For the text-containing cell, return its midpoint in (x, y) coordinate format. 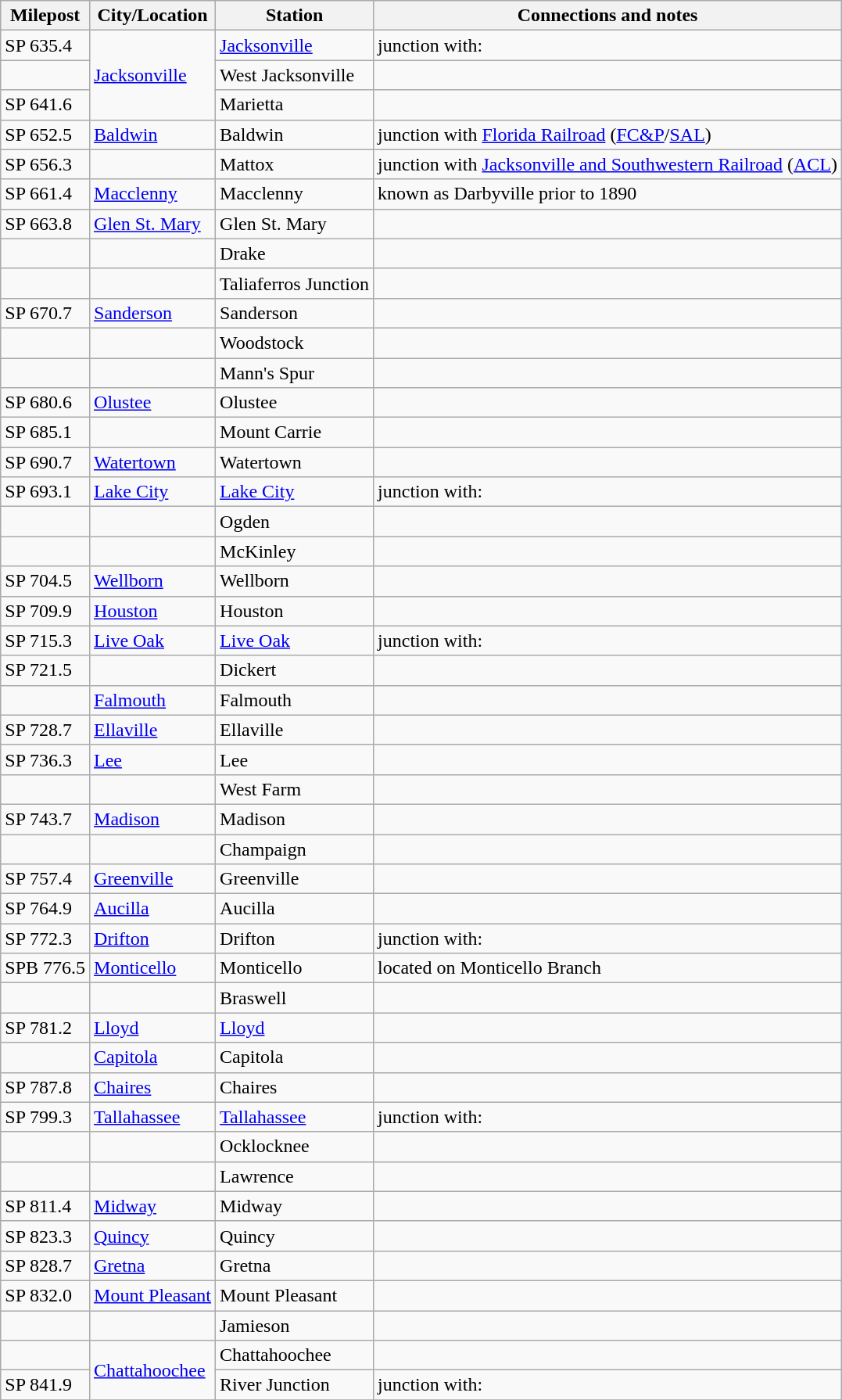
Connections and notes (608, 16)
known as Darbyville prior to 1890 (608, 194)
City/Location (153, 16)
SP 690.7 (45, 462)
McKinley (295, 551)
River Junction (295, 1385)
SP 704.5 (45, 581)
located on Monticello Branch (608, 968)
SP 736.3 (45, 759)
SP 635.4 (45, 45)
Champaign (295, 849)
SP 680.6 (45, 403)
Lawrence (295, 1176)
Drake (295, 253)
SP 693.1 (45, 492)
Jamieson (295, 1326)
Mount Carrie (295, 433)
SP 685.1 (45, 433)
Dickert (295, 670)
junction with Jacksonville and Southwestern Railroad (ACL) (608, 164)
SP 757.4 (45, 879)
SP 811.4 (45, 1206)
SP 663.8 (45, 224)
SP 715.3 (45, 641)
junction with Florida Railroad (FC&P/SAL) (608, 135)
SP 743.7 (45, 819)
SP 823.3 (45, 1236)
SP 728.7 (45, 730)
SP 772.3 (45, 939)
SP 641.6 (45, 105)
Marietta (295, 105)
Mann's Spur (295, 373)
SP 787.8 (45, 1087)
SP 656.3 (45, 164)
Ogden (295, 522)
SPB 776.5 (45, 968)
SP 652.5 (45, 135)
SP 764.9 (45, 909)
West Farm (295, 789)
SP 721.5 (45, 670)
Ocklocknee (295, 1147)
SP 832.0 (45, 1295)
Taliaferros Junction (295, 283)
SP 709.9 (45, 611)
SP 841.9 (45, 1385)
West Jacksonville (295, 75)
SP 781.2 (45, 1028)
Braswell (295, 998)
SP 799.3 (45, 1117)
Woodstock (295, 343)
Mattox (295, 164)
Station (295, 16)
SP 828.7 (45, 1265)
SP 661.4 (45, 194)
Milepost (45, 16)
SP 670.7 (45, 313)
